Extract the (X, Y) coordinate from the center of the cell holding the provided text.  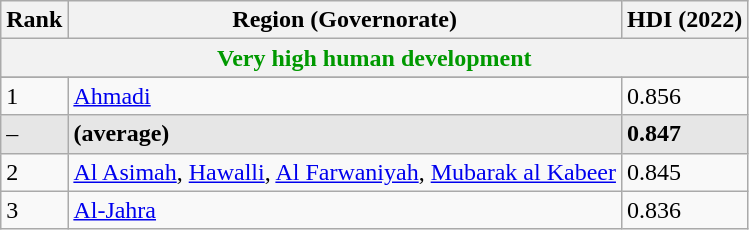
3 (34, 210)
0.845 (684, 172)
0.856 (684, 96)
Al-Jahra (345, 210)
HDI (2022) (684, 20)
2 (34, 172)
(average) (345, 134)
1 (34, 96)
Rank (34, 20)
Ahmadi (345, 96)
Region (Governorate) (345, 20)
Al Asimah, Hawalli, Al Farwaniyah, Mubarak al Kabeer (345, 172)
0.836 (684, 210)
Very high human development (374, 58)
– (34, 134)
0.847 (684, 134)
